Pinpoint the cell where the given text exists, returning its [x, y] midpoint coordinate. 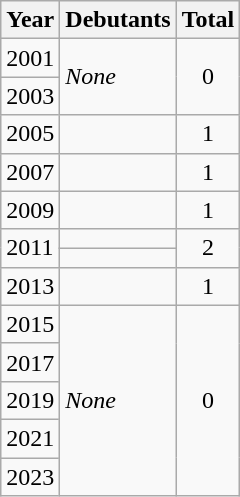
2007 [30, 172]
2017 [30, 362]
2011 [30, 248]
2019 [30, 400]
Year [30, 20]
2023 [30, 477]
2005 [30, 134]
2009 [30, 210]
2001 [30, 58]
2003 [30, 96]
Debutants [118, 20]
2013 [30, 286]
2021 [30, 438]
2 [208, 248]
Total [208, 20]
2015 [30, 324]
